Identify which cell holds the provided text, then report its [X, Y] central coordinate. 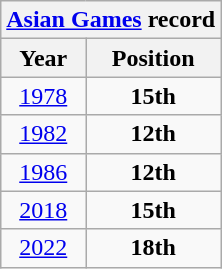
Position [154, 58]
1978 [44, 96]
Asian Games record [111, 20]
1986 [44, 172]
18th [154, 248]
1982 [44, 134]
Year [44, 58]
2018 [44, 210]
2022 [44, 248]
